Capture the cell that displays the provided text and extract its [X, Y] central coordinate. 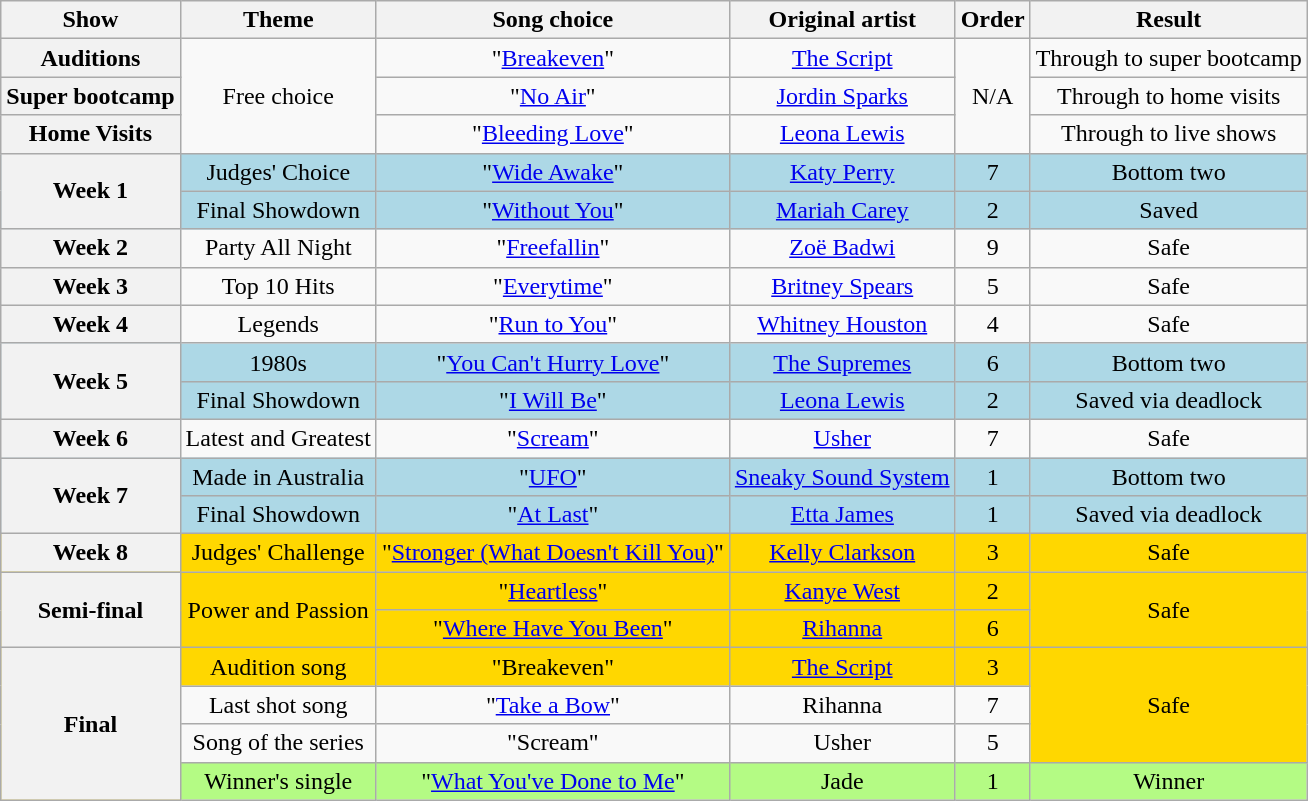
"Without You" [552, 210]
"Bleeding Love" [552, 134]
Original artist [842, 20]
Power and Passion [278, 610]
Top 10 Hits [278, 286]
Theme [278, 20]
"Wide Awake" [552, 172]
"Heartless" [552, 591]
"Everytime" [552, 286]
Zoë Badwi [842, 248]
Week 6 [90, 438]
Audition song [278, 667]
Home Visits [90, 134]
Last shot song [278, 705]
Through to home visits [1168, 96]
"Take a Bow" [552, 705]
Show [90, 20]
Katy Perry [842, 172]
Sneaky Sound System [842, 477]
"I Will Be" [552, 400]
Jade [842, 781]
Saved [1168, 210]
Winner [1168, 781]
"Where Have You Been" [552, 629]
Legends [278, 324]
Through to live shows [1168, 134]
Jordin Sparks [842, 96]
N/A [992, 96]
Party All Night [278, 248]
Week 2 [90, 248]
Made in Australia [278, 477]
Judges' Challenge [278, 553]
"You Can't Hurry Love" [552, 362]
Result [1168, 20]
Week 3 [90, 286]
"UFO" [552, 477]
"Stronger (What Doesn't Kill You)" [552, 553]
Etta James [842, 515]
"No Air" [552, 96]
1980s [278, 362]
"What You've Done to Me" [552, 781]
Week 5 [90, 381]
Final [90, 724]
Song choice [552, 20]
Britney Spears [842, 286]
4 [992, 324]
Week 8 [90, 553]
Whitney Houston [842, 324]
"At Last" [552, 515]
Order [992, 20]
Latest and Greatest [278, 438]
Judges' Choice [278, 172]
Free choice [278, 96]
9 [992, 248]
"Run to You" [552, 324]
Song of the series [278, 743]
Auditions [90, 58]
Kelly Clarkson [842, 553]
Week 7 [90, 496]
"Freefallin" [552, 248]
The Supremes [842, 362]
Week 1 [90, 191]
Kanye West [842, 591]
Through to super bootcamp [1168, 58]
Semi-final [90, 610]
Mariah Carey [842, 210]
Winner's single [278, 781]
Super bootcamp [90, 96]
Week 4 [90, 324]
